Search for the cell housing the specified text and yield its [x, y] center coordinate. 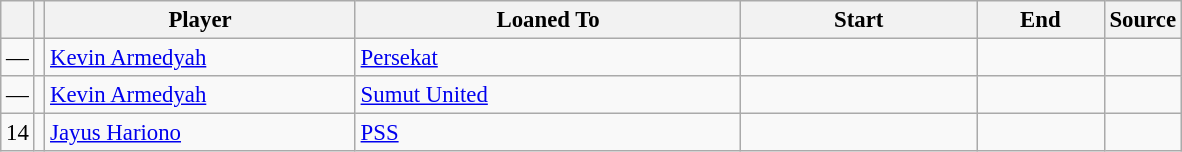
Sumut United [548, 95]
PSS [548, 133]
14 [18, 133]
Start [859, 20]
Loaned To [548, 20]
Player [200, 20]
Persekat [548, 58]
Jayus Hariono [200, 133]
End [1040, 20]
Source [1142, 20]
